Scan for the cell matching the given text and deliver its (x, y) coordinate at center. 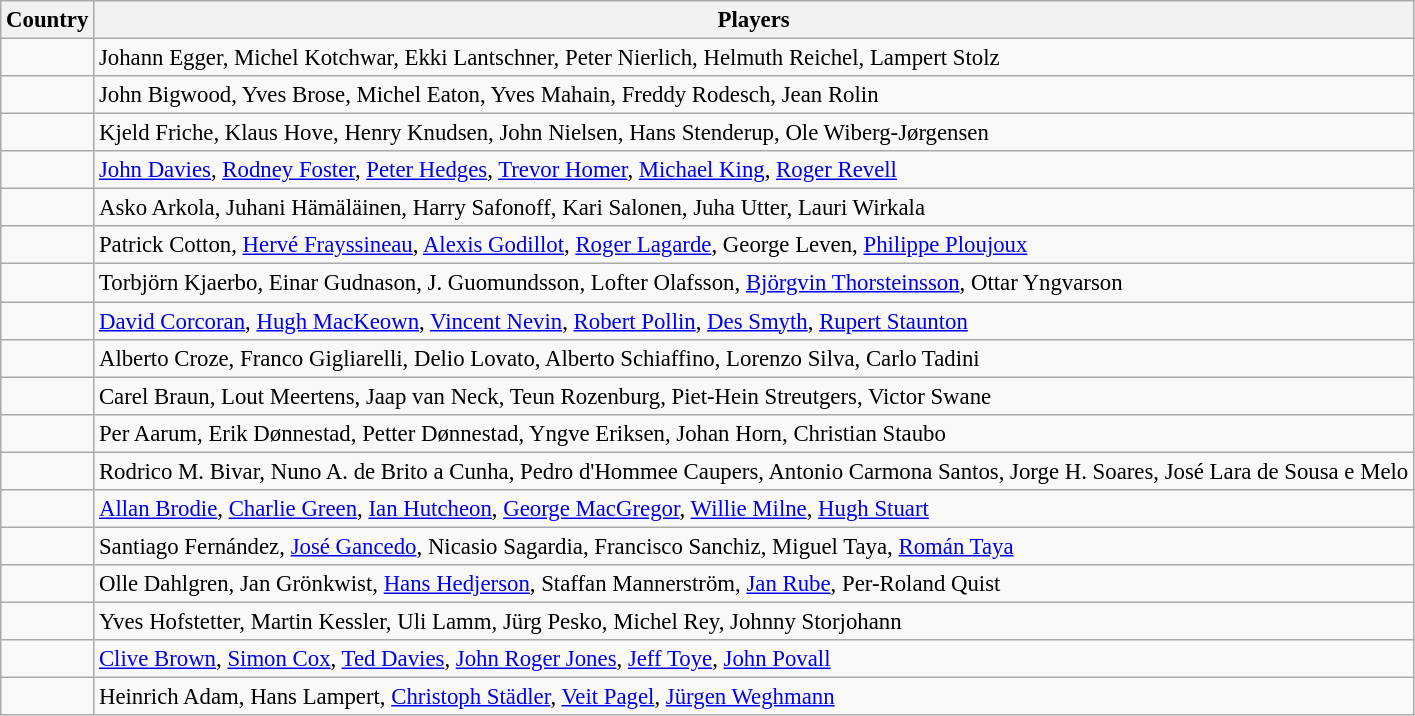
Johann Egger, Michel Kotchwar, Ekki Lantschner, Peter Nierlich, Helmuth Reichel, Lampert Stolz (754, 58)
David Corcoran, Hugh MacKeown, Vincent Nevin, Robert Pollin, Des Smyth, Rupert Staunton (754, 321)
Santiago Fernández, José Gancedo, Nicasio Sagardia, Francisco Sanchiz, Miguel Taya, Román Taya (754, 546)
Players (754, 20)
Allan Brodie, Charlie Green, Ian Hutcheon, George MacGregor, Willie Milne, Hugh Stuart (754, 509)
Country (48, 20)
Asko Arkola, Juhani Hämäläinen, Harry Safonoff, Kari Salonen, Juha Utter, Lauri Wirkala (754, 208)
Torbjörn Kjaerbo, Einar Gudnason, J. Guomundsson, Lofter Olafsson, Björgvin Thorsteinsson, Ottar Yngvarson (754, 283)
Kjeld Friche, Klaus Hove, Henry Knudsen, John Nielsen, Hans Stenderup, Ole Wiberg-Jørgensen (754, 133)
Yves Hofstetter, Martin Kessler, Uli Lamm, Jürg Pesko, Michel Rey, Johnny Storjohann (754, 621)
Carel Braun, Lout Meertens, Jaap van Neck, Teun Rozenburg, Piet-Hein Streutgers, Victor Swane (754, 396)
Heinrich Adam, Hans Lampert, Christoph Städler, Veit Pagel, Jürgen Weghmann (754, 697)
Patrick Cotton, Hervé Frayssineau, Alexis Godillot, Roger Lagarde, George Leven, Philippe Ploujoux (754, 245)
John Bigwood, Yves Brose, Michel Eaton, Yves Mahain, Freddy Rodesch, Jean Rolin (754, 95)
Rodrico M. Bivar, Nuno A. de Brito a Cunha, Pedro d'Hommee Caupers, Antonio Carmona Santos, Jorge H. Soares, José Lara de Sousa e Melo (754, 471)
Clive Brown, Simon Cox, Ted Davies, John Roger Jones, Jeff Toye, John Povall (754, 659)
John Davies, Rodney Foster, Peter Hedges, Trevor Homer, Michael King, Roger Revell (754, 170)
Per Aarum, Erik Dønnestad, Petter Dønnestad, Yngve Eriksen, Johan Horn, Christian Staubo (754, 433)
Alberto Croze, Franco Gigliarelli, Delio Lovato, Alberto Schiaffino, Lorenzo Silva, Carlo Tadini (754, 358)
Olle Dahlgren, Jan Grönkwist, Hans Hedjerson, Staffan Mannerström, Jan Rube, Per-Roland Quist (754, 584)
